Extract the [X, Y] coordinate from the center of the cell holding the provided text.  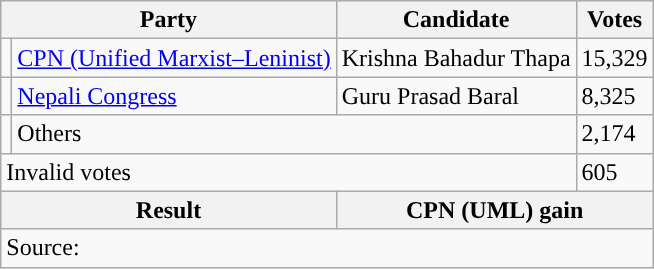
Votes [614, 20]
Others [294, 134]
Invalid votes [288, 172]
Nepali Congress [174, 96]
CPN (Unified Marxist–Leninist) [174, 58]
CPN (UML) gain [494, 210]
8,325 [614, 96]
Source: [327, 248]
Krishna Bahadur Thapa [456, 58]
Candidate [456, 20]
Party [168, 20]
2,174 [614, 134]
Guru Prasad Baral [456, 96]
605 [614, 172]
15,329 [614, 58]
Result [168, 210]
